Provide the (x, y) coordinate of the cell's center where the given text is located.  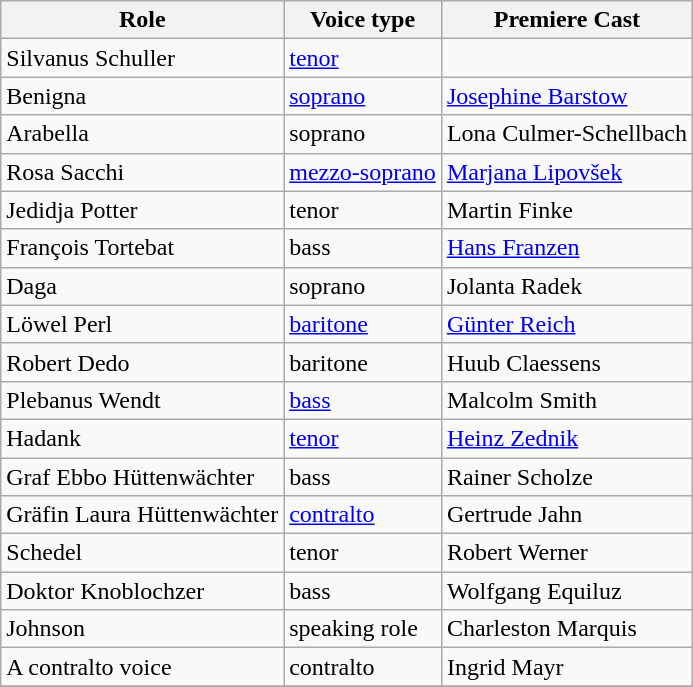
Lona Culmer-Schellbach (566, 134)
Rosa Sacchi (142, 172)
Malcolm Smith (566, 400)
Jolanta Radek (566, 286)
Josephine Barstow (566, 96)
Voice type (363, 20)
Plebanus Wendt (142, 400)
Benigna (142, 96)
mezzo-soprano (363, 172)
Schedel (142, 553)
Silvanus Schuller (142, 58)
Gertrude Jahn (566, 515)
Huub Claessens (566, 362)
Löwel Perl (142, 324)
Heinz Zednik (566, 438)
Johnson (142, 629)
Marjana Lipovšek (566, 172)
François Tortebat (142, 248)
Charleston Marquis (566, 629)
Wolfgang Equiluz (566, 591)
Gräfin Laura Hüttenwächter (142, 515)
Rainer Scholze (566, 477)
Daga (142, 286)
Robert Werner (566, 553)
Doktor Knoblochzer (142, 591)
speaking role (363, 629)
Jedidja Potter (142, 210)
A contralto voice (142, 667)
Martin Finke (566, 210)
Premiere Cast (566, 20)
Ingrid Mayr (566, 667)
Hans Franzen (566, 248)
Günter Reich (566, 324)
Role (142, 20)
Robert Dedo (142, 362)
Arabella (142, 134)
Graf Ebbo Hüttenwächter (142, 477)
Hadank (142, 438)
